Pinpoint the cell where the given text exists, returning its [x, y] midpoint coordinate. 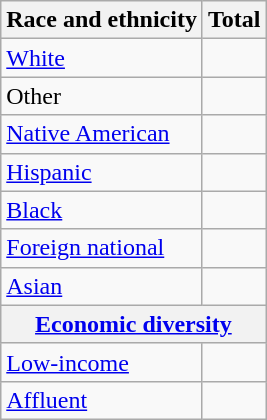
Black [102, 210]
Total [234, 20]
White [102, 58]
Race and ethnicity [102, 20]
Foreign national [102, 248]
Other [102, 96]
Native American [102, 134]
Asian [102, 286]
Affluent [102, 400]
Low-income [102, 362]
Hispanic [102, 172]
Economic diversity [134, 324]
